Determine the (x, y) coordinate at the center of the cell enclosing the given text.  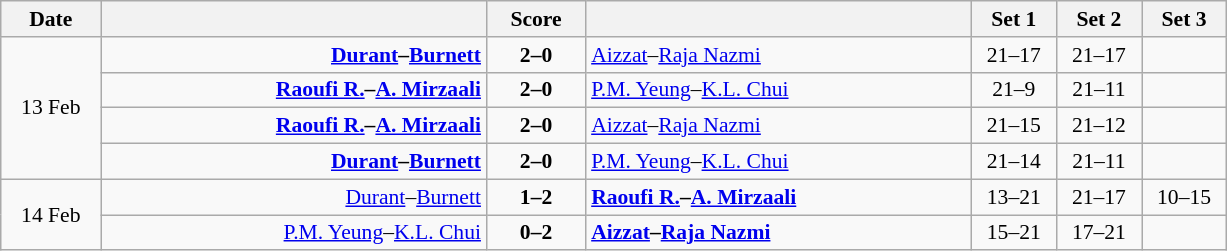
0–2 (536, 233)
21–14 (1014, 162)
10–15 (1184, 197)
21–9 (1014, 90)
13–21 (1014, 197)
14 Feb (51, 214)
1–2 (536, 197)
21–12 (1098, 126)
Set 1 (1014, 19)
Date (51, 19)
21–15 (1014, 126)
17–21 (1098, 233)
15–21 (1014, 233)
13 Feb (51, 108)
Score (536, 19)
Set 2 (1098, 19)
Set 3 (1184, 19)
